Find where the given text appears and provide that cell's center as [x, y] coordinate. 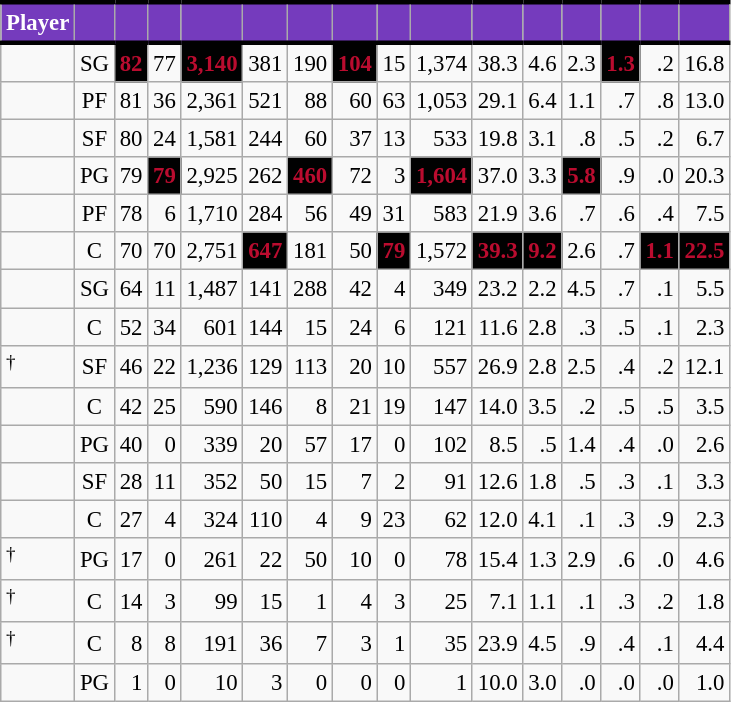
102 [442, 444]
324 [212, 519]
647 [266, 251]
10.0 [497, 683]
21.9 [497, 214]
34 [164, 327]
1,487 [212, 289]
91 [442, 482]
37 [354, 139]
14.0 [497, 406]
288 [310, 289]
9 [354, 519]
7.1 [497, 601]
104 [354, 62]
49 [354, 214]
262 [266, 176]
144 [266, 327]
339 [212, 444]
23.9 [497, 643]
3.6 [542, 214]
29.1 [497, 101]
2.5 [582, 366]
72 [354, 176]
13 [394, 139]
6.7 [704, 139]
38.3 [497, 62]
3,140 [212, 62]
81 [130, 101]
57 [310, 444]
12.6 [497, 482]
4.4 [704, 643]
7.5 [704, 214]
62 [442, 519]
14 [130, 601]
533 [442, 139]
6.4 [542, 101]
191 [212, 643]
1,374 [442, 62]
80 [130, 139]
1.4 [582, 444]
352 [212, 482]
Player [38, 22]
2,361 [212, 101]
129 [266, 366]
2.2 [542, 289]
23.2 [497, 289]
19 [394, 406]
583 [442, 214]
147 [442, 406]
28 [130, 482]
4.1 [542, 519]
3.0 [542, 683]
1,236 [212, 366]
63 [394, 101]
349 [442, 289]
88 [310, 101]
9.2 [542, 251]
5.5 [704, 289]
8.5 [497, 444]
3.1 [542, 139]
381 [266, 62]
99 [212, 601]
56 [310, 214]
521 [266, 101]
2,925 [212, 176]
244 [266, 139]
1,710 [212, 214]
82 [130, 62]
146 [266, 406]
35 [442, 643]
110 [266, 519]
27 [130, 519]
284 [266, 214]
37.0 [497, 176]
5.8 [582, 176]
113 [310, 366]
141 [266, 289]
21 [354, 406]
15.4 [497, 559]
12.0 [497, 519]
22.5 [704, 251]
601 [212, 327]
590 [212, 406]
23 [394, 519]
31 [394, 214]
12.1 [704, 366]
39.3 [497, 251]
460 [310, 176]
1.0 [704, 683]
2,751 [212, 251]
1,053 [442, 101]
77 [164, 62]
261 [212, 559]
64 [130, 289]
13.0 [704, 101]
1,581 [212, 139]
26.9 [497, 366]
2.9 [582, 559]
190 [310, 62]
16.8 [704, 62]
19.8 [497, 139]
121 [442, 327]
2 [394, 482]
181 [310, 251]
11.6 [497, 327]
46 [130, 366]
557 [442, 366]
20.3 [704, 176]
40 [130, 444]
1,604 [442, 176]
52 [130, 327]
1,572 [442, 251]
